Output the (x, y) coordinate of the center of the cell containing the given text.  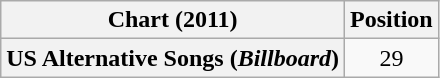
Position (392, 20)
US Alternative Songs (Billboard) (173, 58)
Chart (2011) (173, 20)
29 (392, 58)
